For the text-containing cell, return its midpoint in (X, Y) coordinate format. 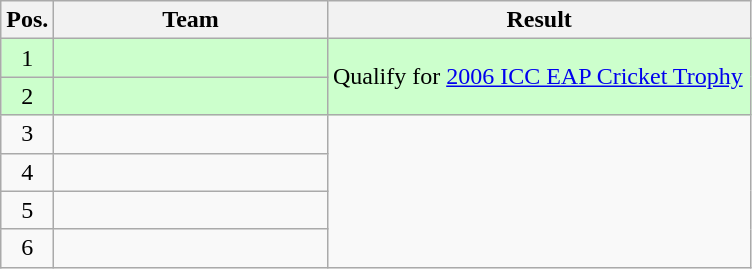
1 (28, 58)
4 (28, 172)
5 (28, 210)
3 (28, 134)
Team (191, 20)
6 (28, 248)
Result (539, 20)
Pos. (28, 20)
2 (28, 96)
Qualify for 2006 ICC EAP Cricket Trophy (539, 77)
